Provide the [X, Y] coordinate of the cell's center where the given text is located.  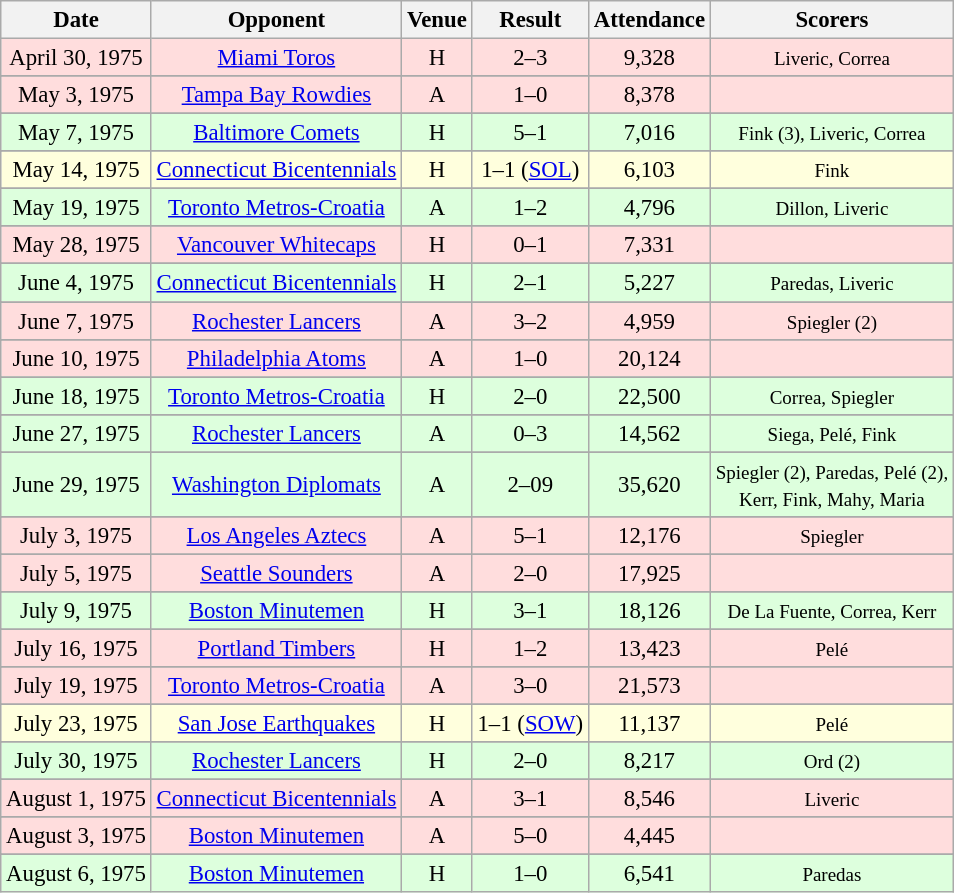
Date [76, 20]
July 3, 1975 [76, 536]
Miami Toros [276, 58]
Result [530, 20]
6,103 [649, 170]
12,176 [649, 536]
Vancouver Whitecaps [276, 245]
Seattle Sounders [276, 573]
August 3, 1975 [76, 836]
3–2 [530, 321]
Ord (2) [832, 761]
May 3, 1975 [76, 95]
20,124 [649, 358]
Fink [832, 170]
22,500 [649, 396]
June 27, 1975 [76, 433]
4,959 [649, 321]
5–0 [530, 836]
August 6, 1975 [76, 874]
Tampa Bay Rowdies [276, 95]
Philadelphia Atoms [276, 358]
July 30, 1975 [76, 761]
June 29, 1975 [76, 484]
Paredas [832, 874]
De La Fuente, Correa, Kerr [832, 611]
May 19, 1975 [76, 208]
11,137 [649, 724]
April 30, 1975 [76, 58]
Liveric, Correa [832, 58]
Dillon, Liveric [832, 208]
July 19, 1975 [76, 686]
6,541 [649, 874]
0–1 [530, 245]
July 23, 1975 [76, 724]
Spiegler (2) [832, 321]
Baltimore Comets [276, 133]
Siega, Pelé, Fink [832, 433]
3–0 [530, 686]
1–1 (SOW) [530, 724]
Attendance [649, 20]
August 1, 1975 [76, 799]
21,573 [649, 686]
Liveric [832, 799]
Scorers [832, 20]
Portland Timbers [276, 648]
1–1 (SOL) [530, 170]
9,328 [649, 58]
14,562 [649, 433]
5,227 [649, 283]
May 14, 1975 [76, 170]
18,126 [649, 611]
4,445 [649, 836]
2–1 [530, 283]
8,378 [649, 95]
July 5, 1975 [76, 573]
8,546 [649, 799]
July 9, 1975 [76, 611]
Venue [438, 20]
8,217 [649, 761]
7,016 [649, 133]
13,423 [649, 648]
Fink (3), Liveric, Correa [832, 133]
Spiegler [832, 536]
July 16, 1975 [76, 648]
2–3 [530, 58]
Spiegler (2), Paredas, Pelé (2), Kerr, Fink, Mahy, Maria [832, 484]
Correa, Spiegler [832, 396]
35,620 [649, 484]
4,796 [649, 208]
17,925 [649, 573]
Los Angeles Aztecs [276, 536]
Opponent [276, 20]
Washington Diplomats [276, 484]
June 7, 1975 [76, 321]
2–09 [530, 484]
Paredas, Liveric [832, 283]
June 18, 1975 [76, 396]
June 4, 1975 [76, 283]
May 7, 1975 [76, 133]
May 28, 1975 [76, 245]
7,331 [649, 245]
0–3 [530, 433]
San Jose Earthquakes [276, 724]
June 10, 1975 [76, 358]
